Capture the cell that displays the provided text and extract its [x, y] central coordinate. 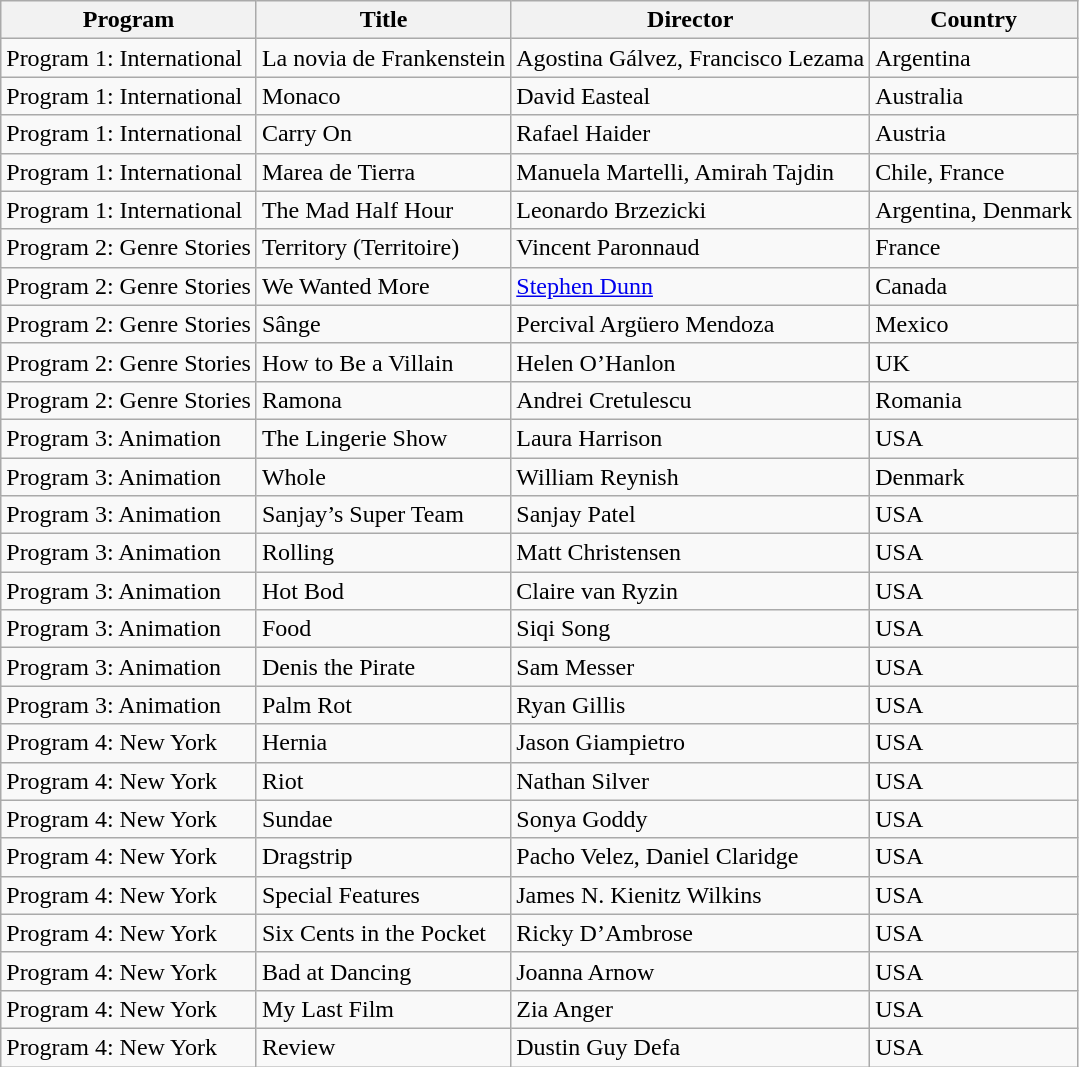
James N. Kienitz Wilkins [690, 895]
Helen O’Hanlon [690, 362]
Palm Rot [383, 705]
Australia [974, 96]
Sundae [383, 819]
La novia de Frankenstein [383, 58]
Bad at Dancing [383, 971]
UK [974, 362]
Six Cents in the Pocket [383, 933]
We Wanted More [383, 286]
Monaco [383, 96]
Hot Bod [383, 591]
Zia Anger [690, 1009]
Sanjay Patel [690, 515]
Argentina [974, 58]
Denmark [974, 477]
Sam Messer [690, 667]
Romania [974, 400]
Pacho Velez, Daniel Claridge [690, 857]
The Lingerie Show [383, 438]
Rolling [383, 553]
Laura Harrison [690, 438]
Sanjay’s Super Team [383, 515]
Hernia [383, 743]
Ryan Gillis [690, 705]
Rafael Haider [690, 134]
Nathan Silver [690, 781]
Argentina, Denmark [974, 210]
Leonardo Brzezicki [690, 210]
Mexico [974, 324]
Jason Giampietro [690, 743]
Joanna Arnow [690, 971]
Territory (Territoire) [383, 248]
Austria [974, 134]
Dustin Guy Defa [690, 1047]
Riot [383, 781]
My Last Film [383, 1009]
Matt Christensen [690, 553]
Dragstrip [383, 857]
Title [383, 20]
Agostina Gálvez, Francisco Lezama [690, 58]
Vincent Paronnaud [690, 248]
David Easteal [690, 96]
Ramona [383, 400]
Percival Argüero Mendoza [690, 324]
Country [974, 20]
William Reynish [690, 477]
Whole [383, 477]
Program [129, 20]
Siqi Song [690, 629]
Special Features [383, 895]
Sonya Goddy [690, 819]
Director [690, 20]
Food [383, 629]
Claire van Ryzin [690, 591]
Manuela Martelli, Amirah Tajdin [690, 172]
The Mad Half Hour [383, 210]
France [974, 248]
Andrei Cretulescu [690, 400]
How to Be a Villain [383, 362]
Ricky D’Ambrose [690, 933]
Denis the Pirate [383, 667]
Canada [974, 286]
Marea de Tierra [383, 172]
Carry On [383, 134]
Stephen Dunn [690, 286]
Review [383, 1047]
Chile, France [974, 172]
Sânge [383, 324]
